Identify which cell holds the provided text, then report its (x, y) central coordinate. 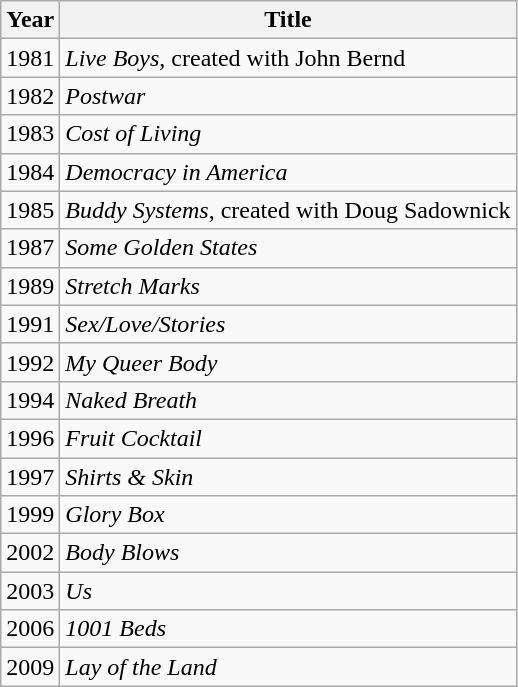
Sex/Love/Stories (288, 324)
1981 (30, 58)
Democracy in America (288, 172)
1001 Beds (288, 629)
Fruit Cocktail (288, 438)
1982 (30, 96)
Title (288, 20)
Some Golden States (288, 248)
2006 (30, 629)
2009 (30, 667)
1994 (30, 400)
2002 (30, 553)
1996 (30, 438)
1984 (30, 172)
Postwar (288, 96)
2003 (30, 591)
1985 (30, 210)
Cost of Living (288, 134)
1989 (30, 286)
Stretch Marks (288, 286)
1997 (30, 477)
Live Boys, created with John Bernd (288, 58)
Buddy Systems, created with Doug Sadownick (288, 210)
Body Blows (288, 553)
Lay of the Land (288, 667)
1987 (30, 248)
Shirts & Skin (288, 477)
Us (288, 591)
1992 (30, 362)
1983 (30, 134)
1991 (30, 324)
1999 (30, 515)
My Queer Body (288, 362)
Naked Breath (288, 400)
Year (30, 20)
Glory Box (288, 515)
